Extract the (x, y) coordinate from the center of the cell holding the provided text.  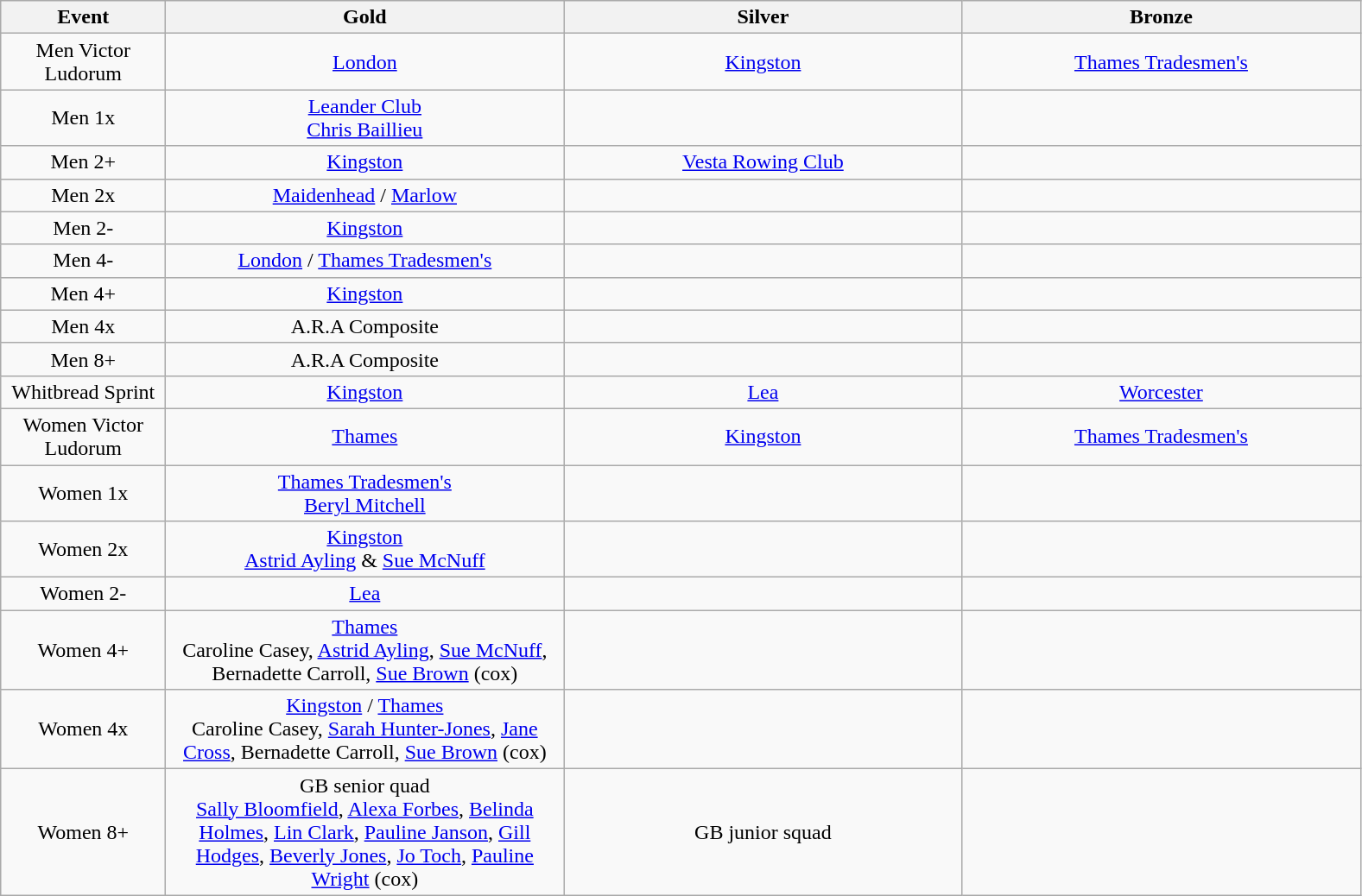
Men 4- (83, 261)
Women 2- (83, 594)
Gold (364, 17)
Event (83, 17)
Leander Club Chris Baillieu (364, 117)
GB senior quadSally Bloomfield, Alexa Forbes, Belinda Holmes, Lin Clark, Pauline Janson, Gill Hodges, Beverly Jones, Jo Toch, Pauline Wright (cox) (364, 832)
ThamesCaroline Casey, Astrid Ayling, Sue McNuff, Bernadette Carroll, Sue Brown (cox) (364, 650)
Women Victor Ludorum (83, 437)
Women 2x (83, 549)
Men 2- (83, 228)
Women 8+ (83, 832)
Thames Tradesmen'sBeryl Mitchell (364, 492)
Women 4x (83, 729)
Men 4x (83, 326)
Men 1x (83, 117)
Kingston / ThamesCaroline Casey, Sarah Hunter-Jones, Jane Cross, Bernadette Carroll, Sue Brown (cox) (364, 729)
KingstonAstrid Ayling & Sue McNuff (364, 549)
Women 1x (83, 492)
Men 8+ (83, 359)
London / Thames Tradesmen's (364, 261)
Thames (364, 437)
Men 2x (83, 195)
Worcester (1161, 392)
Whitbread Sprint (83, 392)
GB junior squad (763, 832)
Vesta Rowing Club (763, 162)
Men Victor Ludorum (83, 62)
Bronze (1161, 17)
London (364, 62)
Maidenhead / Marlow (364, 195)
Men 4+ (83, 293)
Silver (763, 17)
Men 2+ (83, 162)
Women 4+ (83, 650)
